Return [x, y] of the center of cell containing provided text 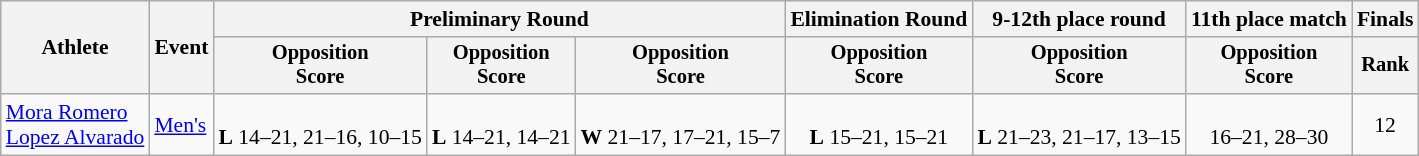
W 21–17, 17–21, 15–7 [681, 124]
12 [1386, 124]
Men's [181, 124]
L 14–21, 21–16, 10–15 [320, 124]
Athlete [76, 48]
Rank [1386, 66]
11th place match [1269, 19]
16–21, 28–30 [1269, 124]
Elimination Round [878, 19]
L 14–21, 14–21 [502, 124]
L 15–21, 15–21 [878, 124]
Event [181, 48]
Finals [1386, 19]
Preliminary Round [499, 19]
9-12th place round [1078, 19]
Mora RomeroLopez Alvarado [76, 124]
L 21–23, 21–17, 13–15 [1078, 124]
